Pinpoint the cell where the given text exists, returning its [x, y] midpoint coordinate. 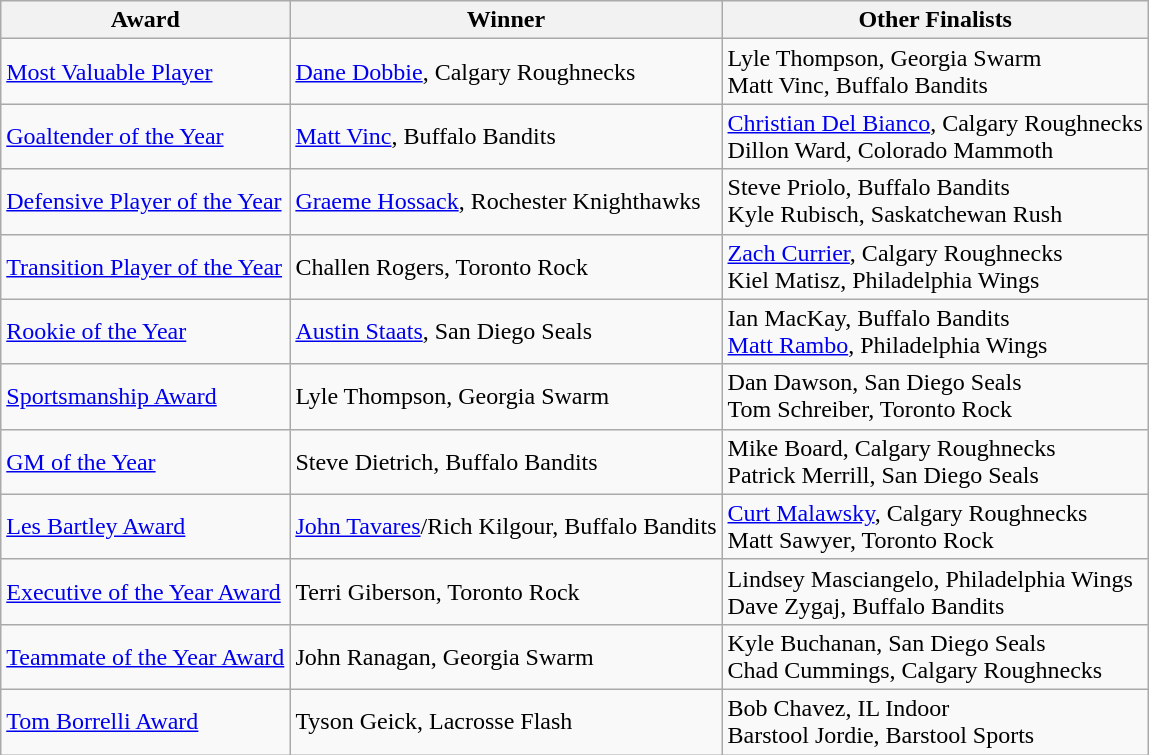
John Tavares/Rich Kilgour, Buffalo Bandits [506, 526]
Executive of the Year Award [146, 592]
Les Bartley Award [146, 526]
Lyle Thompson, Georgia Swarm [506, 396]
Winner [506, 20]
Rookie of the Year [146, 332]
John Ranagan, Georgia Swarm [506, 656]
Bob Chavez, IL IndoorBarstool Jordie, Barstool Sports [935, 722]
Goaltender of the Year [146, 136]
Dan Dawson, San Diego SealsTom Schreiber, Toronto Rock [935, 396]
Matt Vinc, Buffalo Bandits [506, 136]
Challen Rogers, Toronto Rock [506, 266]
Dane Dobbie, Calgary Roughnecks [506, 72]
Tom Borrelli Award [146, 722]
Austin Staats, San Diego Seals [506, 332]
Mike Board, Calgary RoughnecksPatrick Merrill, San Diego Seals [935, 462]
Curt Malawsky, Calgary RoughnecksMatt Sawyer, Toronto Rock [935, 526]
Steve Dietrich, Buffalo Bandits [506, 462]
Lyle Thompson, Georgia SwarmMatt Vinc, Buffalo Bandits [935, 72]
Most Valuable Player [146, 72]
Award [146, 20]
Teammate of the Year Award [146, 656]
Christian Del Bianco, Calgary RoughnecksDillon Ward, Colorado Mammoth [935, 136]
Ian MacKay, Buffalo BanditsMatt Rambo, Philadelphia Wings [935, 332]
Graeme Hossack, Rochester Knighthawks [506, 202]
Zach Currier, Calgary RoughnecksKiel Matisz, Philadelphia Wings [935, 266]
Kyle Buchanan, San Diego SealsChad Cummings, Calgary Roughnecks [935, 656]
Steve Priolo, Buffalo BanditsKyle Rubisch, Saskatchewan Rush [935, 202]
Other Finalists [935, 20]
Lindsey Masciangelo, Philadelphia WingsDave Zygaj, Buffalo Bandits [935, 592]
Defensive Player of the Year [146, 202]
Terri Giberson, Toronto Rock [506, 592]
GM of the Year [146, 462]
Transition Player of the Year [146, 266]
Sportsmanship Award [146, 396]
Tyson Geick, Lacrosse Flash [506, 722]
